Search for the cell housing the specified text and yield its [x, y] center coordinate. 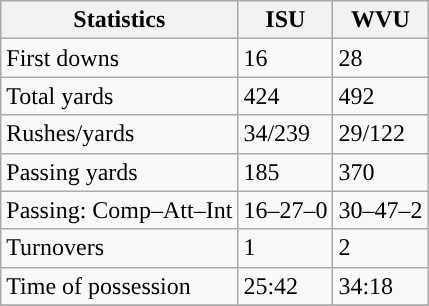
370 [380, 172]
1 [286, 248]
Time of possession [120, 286]
WVU [380, 20]
2 [380, 248]
28 [380, 58]
34:18 [380, 286]
ISU [286, 20]
Statistics [120, 20]
29/122 [380, 134]
16 [286, 58]
Total yards [120, 96]
Passing yards [120, 172]
34/239 [286, 134]
424 [286, 96]
Turnovers [120, 248]
25:42 [286, 286]
Passing: Comp–Att–Int [120, 210]
492 [380, 96]
First downs [120, 58]
16–27–0 [286, 210]
Rushes/yards [120, 134]
30–47–2 [380, 210]
185 [286, 172]
